Determine the [x, y] coordinate at the center of the cell enclosing the given text.  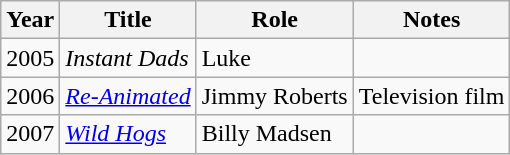
Luke [274, 58]
Notes [432, 20]
Role [274, 20]
Instant Dads [128, 58]
Title [128, 20]
Wild Hogs [128, 134]
2007 [30, 134]
Billy Madsen [274, 134]
Television film [432, 96]
2005 [30, 58]
2006 [30, 96]
Re-Animated [128, 96]
Jimmy Roberts [274, 96]
Year [30, 20]
